Pinpoint the cell where the given text exists, returning its (x, y) midpoint coordinate. 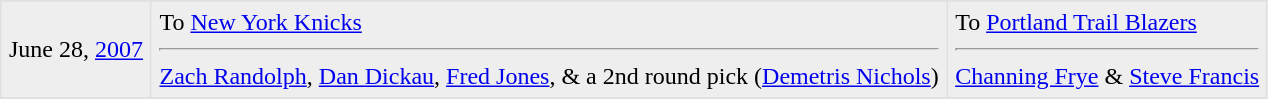
June 28, 2007 (76, 50)
To New York Knicks Zach Randolph, Dan Dickau, Fred Jones, & a 2nd round pick (Demetris Nichols) (549, 50)
To Portland Trail Blazers Channing Frye & Steve Francis (1107, 50)
